Determine the (x, y) coordinate at the center of the cell enclosing the given text.  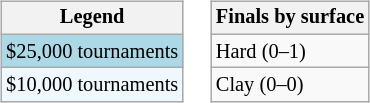
Legend (92, 18)
$25,000 tournaments (92, 51)
Clay (0–0) (290, 85)
$10,000 tournaments (92, 85)
Finals by surface (290, 18)
Hard (0–1) (290, 51)
